Extract the (X, Y) coordinate from the center of the cell holding the provided text.  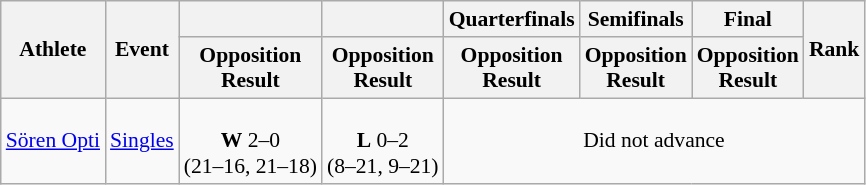
Sören Opti (53, 142)
L 0–2(8–21, 9–21) (383, 142)
Event (142, 50)
Final (748, 19)
W 2–0(21–16, 21–18) (250, 142)
Quarterfinals (512, 19)
Rank (834, 50)
Singles (142, 142)
Athlete (53, 50)
Semifinals (636, 19)
Did not advance (654, 142)
